Extract the (x, y) coordinate from the center of the cell holding the provided text.  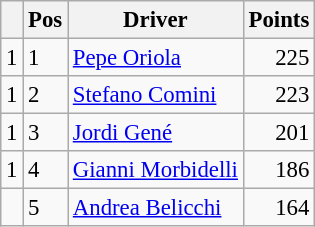
Andrea Belicchi (156, 208)
Stefano Comini (156, 95)
186 (278, 170)
201 (278, 133)
Pepe Oriola (156, 58)
223 (278, 95)
Points (278, 20)
2 (46, 95)
164 (278, 208)
Pos (46, 20)
Driver (156, 20)
5 (46, 208)
3 (46, 133)
4 (46, 170)
225 (278, 58)
Jordi Gené (156, 133)
Gianni Morbidelli (156, 170)
